Pinpoint the cell where the given text exists, returning its (X, Y) midpoint coordinate. 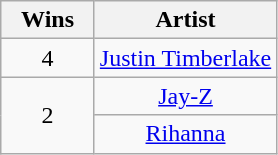
Artist (185, 20)
2 (48, 115)
Justin Timberlake (185, 58)
Wins (48, 20)
4 (48, 58)
Rihanna (185, 134)
Jay-Z (185, 96)
